Extract the [X, Y] coordinate from the center of the cell holding the provided text.  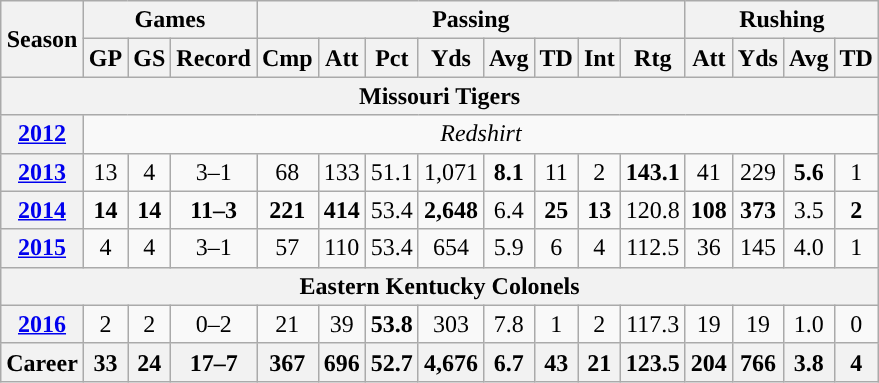
654 [450, 248]
1,071 [450, 172]
53.8 [392, 324]
68 [287, 172]
110 [342, 248]
Redshirt [480, 134]
Eastern Kentucky Colonels [440, 286]
766 [758, 362]
117.3 [652, 324]
6.4 [508, 210]
17–7 [214, 362]
Pct [392, 58]
2012 [42, 134]
Record [214, 58]
57 [287, 248]
Passing [470, 20]
52.7 [392, 362]
Missouri Tigers [440, 96]
3.8 [808, 362]
11 [556, 172]
5.6 [808, 172]
Cmp [287, 58]
Career [42, 362]
Int [599, 58]
303 [450, 324]
145 [758, 248]
696 [342, 362]
6 [556, 248]
123.5 [652, 362]
120.8 [652, 210]
367 [287, 362]
39 [342, 324]
Season [42, 39]
0 [856, 324]
51.1 [392, 172]
Rushing [782, 20]
24 [150, 362]
43 [556, 362]
2015 [42, 248]
7.8 [508, 324]
204 [708, 362]
414 [342, 210]
221 [287, 210]
2013 [42, 172]
GS [150, 58]
2016 [42, 324]
Games [170, 20]
112.5 [652, 248]
373 [758, 210]
1.0 [808, 324]
4,676 [450, 362]
25 [556, 210]
5.9 [508, 248]
143.1 [652, 172]
36 [708, 248]
0–2 [214, 324]
3.5 [808, 210]
Rtg [652, 58]
229 [758, 172]
4.0 [808, 248]
133 [342, 172]
2014 [42, 210]
GP [105, 58]
2,648 [450, 210]
33 [105, 362]
11–3 [214, 210]
108 [708, 210]
8.1 [508, 172]
6.7 [508, 362]
41 [708, 172]
